Determine the [X, Y] coordinate at the center of the cell enclosing the given text.  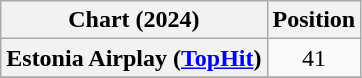
41 [314, 58]
Estonia Airplay (TopHit) [134, 58]
Position [314, 20]
Chart (2024) [134, 20]
